Detect which cell encompasses the target text, then output its (X, Y) center coordinate. 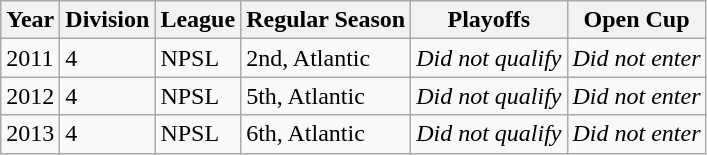
Division (108, 20)
Regular Season (326, 20)
2nd, Atlantic (326, 58)
Playoffs (489, 20)
Year (30, 20)
2013 (30, 134)
Open Cup (636, 20)
League (198, 20)
2012 (30, 96)
5th, Atlantic (326, 96)
6th, Atlantic (326, 134)
2011 (30, 58)
